Provide the (X, Y) coordinate of the cell's center where the given text is located.  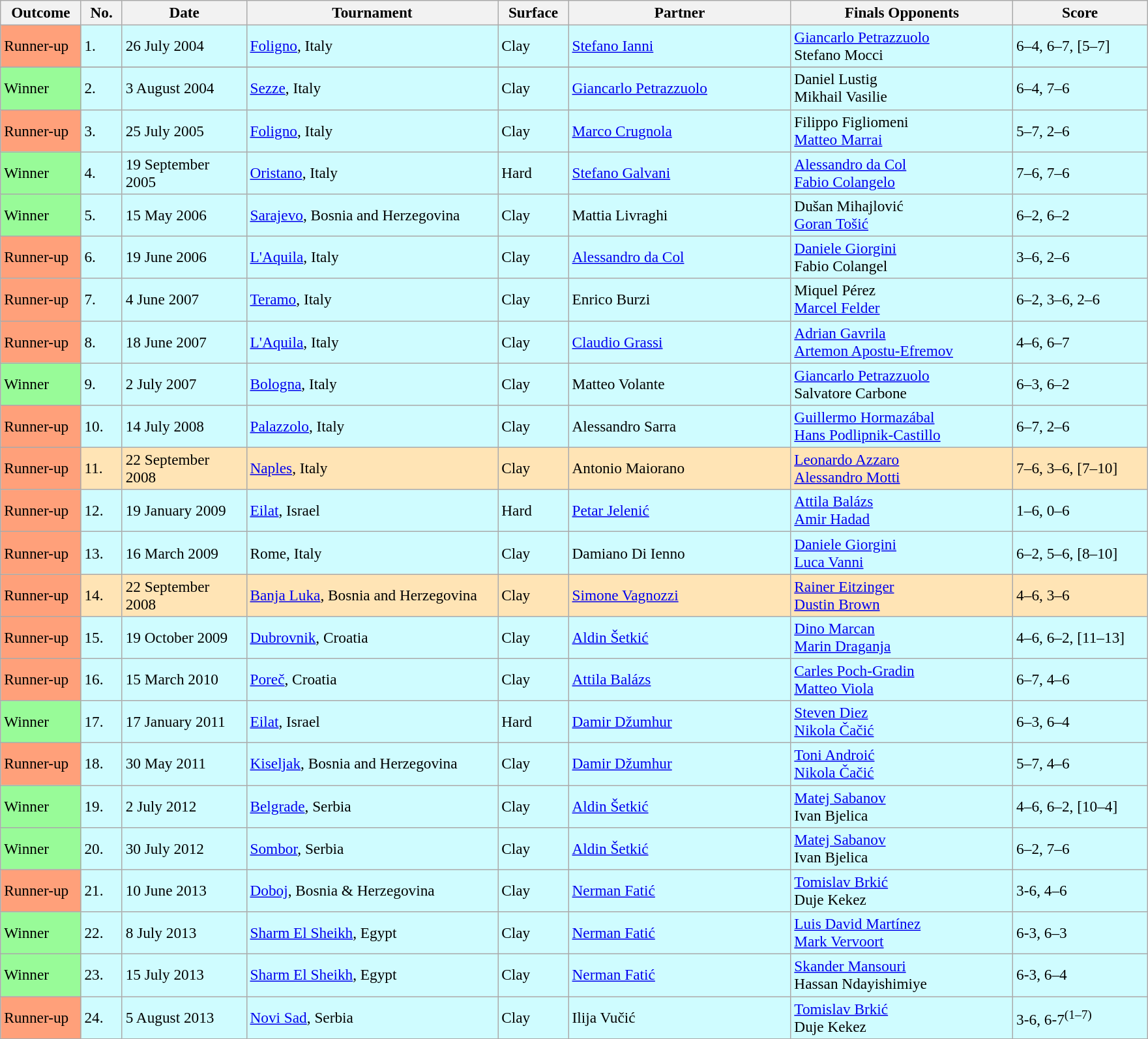
Score (1080, 12)
12. (102, 511)
1. (102, 46)
5 August 2013 (184, 1017)
16. (102, 679)
6–2, 5–6, [8–10] (1080, 553)
Giancarlo Petrazzuolo Stefano Mocci (902, 46)
Luis David Martínez Mark Vervoort (902, 932)
Alessandro Sarra (679, 426)
22. (102, 932)
6–3, 6–4 (1080, 722)
Giancarlo Petrazzuolo (679, 89)
Sombor, Serbia (372, 849)
4. (102, 172)
6-3, 6–4 (1080, 975)
3-6, 6-7(1–7) (1080, 1017)
Daniele Giorgini Luca Vanni (902, 553)
Sarajevo, Bosnia and Herzegovina (372, 215)
Giancarlo Petrazzuolo Salvatore Carbone (902, 383)
17 January 2011 (184, 722)
Poreč, Croatia (372, 679)
5–7, 4–6 (1080, 764)
Palazzolo, Italy (372, 426)
9. (102, 383)
6–4, 6–7, [5–7] (1080, 46)
Doboj, Bosnia & Herzegovina (372, 890)
Stefano Galvani (679, 172)
Leonardo Azzaro Alessandro Motti (902, 468)
1–6, 0–6 (1080, 511)
Oristano, Italy (372, 172)
6–4, 7–6 (1080, 89)
15. (102, 637)
21. (102, 890)
Novi Sad, Serbia (372, 1017)
Petar Jelenić (679, 511)
Miquel Pérez Marcel Felder (902, 300)
Enrico Burzi (679, 300)
Alessandro da Col (679, 257)
13. (102, 553)
Attila Balázs Amir Hadad (902, 511)
Guillermo Hormazábal Hans Podlipnik-Castillo (902, 426)
20. (102, 849)
Stefano Ianni (679, 46)
6-3, 6–3 (1080, 932)
7–6, 3–6, [7–10] (1080, 468)
6–2, 7–6 (1080, 849)
Dino Marcan Marin Draganja (902, 637)
Antonio Maiorano (679, 468)
2. (102, 89)
6–7, 2–6 (1080, 426)
Dubrovnik, Croatia (372, 637)
4–6, 3–6 (1080, 594)
10 June 2013 (184, 890)
3-6, 4–6 (1080, 890)
6–3, 6–2 (1080, 383)
19 September 2005 (184, 172)
Kiseljak, Bosnia and Herzegovina (372, 764)
4–6, 6–7 (1080, 342)
14 July 2008 (184, 426)
Daniele Giorgini Fabio Colangel (902, 257)
Skander Mansouri Hassan Ndayishimiye (902, 975)
Simone Vagnozzi (679, 594)
4 June 2007 (184, 300)
30 July 2012 (184, 849)
14. (102, 594)
30 May 2011 (184, 764)
7. (102, 300)
Matteo Volante (679, 383)
4–6, 6–2, [10–4] (1080, 806)
Sezze, Italy (372, 89)
19. (102, 806)
Teramo, Italy (372, 300)
Marco Crugnola (679, 130)
19 January 2009 (184, 511)
Rome, Italy (372, 553)
11. (102, 468)
25 July 2005 (184, 130)
Daniel Lustig Mikhail Vasilie (902, 89)
4–6, 6–2, [11–13] (1080, 637)
6–2, 6–2 (1080, 215)
Toni Androić Nikola Čačić (902, 764)
Filippo Figliomeni Matteo Marrai (902, 130)
19 June 2006 (184, 257)
Alessandro da Col Fabio Colangelo (902, 172)
Finals Opponents (902, 12)
6–2, 3–6, 2–6 (1080, 300)
Partner (679, 12)
Carles Poch-Gradin Matteo Viola (902, 679)
Damiano Di Ienno (679, 553)
Rainer Eitzinger Dustin Brown (902, 594)
3. (102, 130)
Claudio Grassi (679, 342)
Steven Diez Nikola Čačić (902, 722)
3–6, 2–6 (1080, 257)
15 May 2006 (184, 215)
Ilija Vučić (679, 1017)
23. (102, 975)
18 June 2007 (184, 342)
Banja Luka, Bosnia and Herzegovina (372, 594)
3 August 2004 (184, 89)
2 July 2007 (184, 383)
5–7, 2–6 (1080, 130)
Dušan Mihajlović Goran Tošić (902, 215)
19 October 2009 (184, 637)
7–6, 7–6 (1080, 172)
8 July 2013 (184, 932)
2 July 2012 (184, 806)
16 March 2009 (184, 553)
Mattia Livraghi (679, 215)
Belgrade, Serbia (372, 806)
10. (102, 426)
15 July 2013 (184, 975)
Tournament (372, 12)
15 March 2010 (184, 679)
Surface (533, 12)
Naples, Italy (372, 468)
6–7, 4–6 (1080, 679)
8. (102, 342)
Bologna, Italy (372, 383)
Attila Balázs (679, 679)
Outcome (40, 12)
24. (102, 1017)
Date (184, 12)
26 July 2004 (184, 46)
17. (102, 722)
No. (102, 12)
Adrian Gavrila Artemon Apostu-Efremov (902, 342)
5. (102, 215)
18. (102, 764)
6. (102, 257)
